Identify which cell holds the provided text, then report its [x, y] central coordinate. 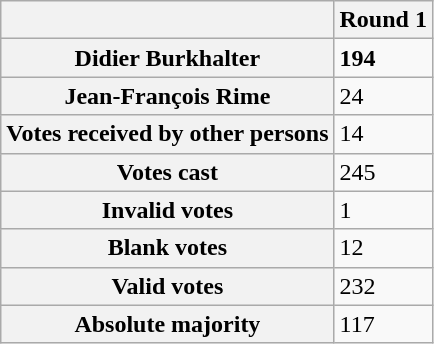
Votes cast [168, 172]
Absolute majority [168, 324]
24 [383, 96]
117 [383, 324]
Didier Burkhalter [168, 58]
194 [383, 58]
232 [383, 286]
Valid votes [168, 286]
Round 1 [383, 20]
1 [383, 210]
Votes received by other persons [168, 134]
245 [383, 172]
Blank votes [168, 248]
Jean-François Rime [168, 96]
14 [383, 134]
12 [383, 248]
Invalid votes [168, 210]
